Identify which cell holds the provided text, then report its (X, Y) central coordinate. 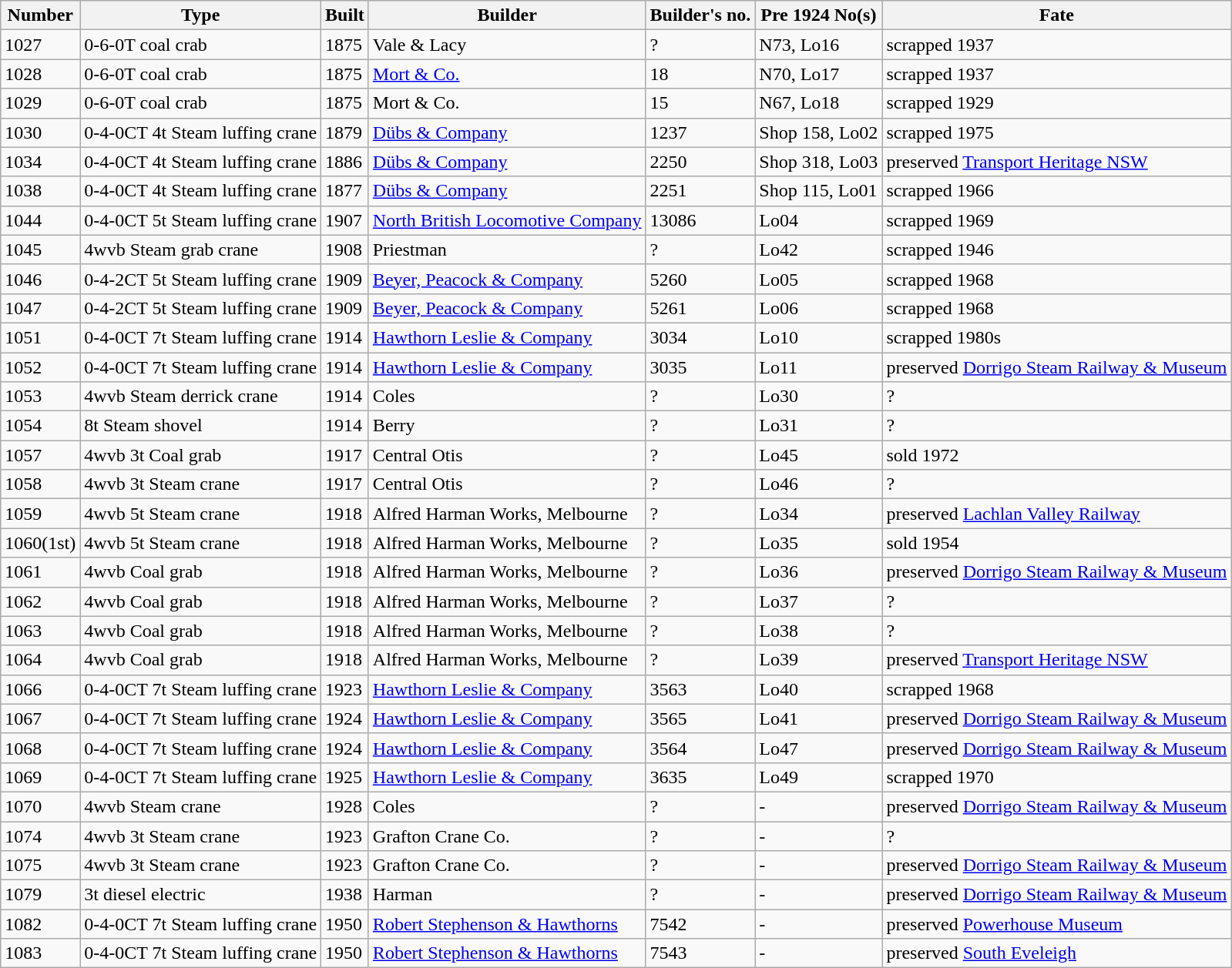
Lo10 (818, 337)
1052 (40, 367)
1083 (40, 953)
Berry (507, 426)
1928 (345, 806)
1051 (40, 337)
1047 (40, 308)
Lo04 (818, 220)
Built (345, 15)
1070 (40, 806)
1067 (40, 718)
Lo31 (818, 426)
1069 (40, 777)
Builder (507, 15)
15 (700, 103)
N73, Lo16 (818, 45)
preserved South Eveleigh (1057, 953)
sold 1972 (1057, 455)
Type (200, 15)
Priestman (507, 250)
Harman (507, 895)
Lo46 (818, 484)
Builder's no. (700, 15)
1027 (40, 45)
1879 (345, 132)
1075 (40, 866)
3563 (700, 689)
Lo40 (818, 689)
1046 (40, 279)
1074 (40, 836)
North British Locomotive Company (507, 220)
1886 (345, 162)
Lo41 (818, 718)
preserved Powerhouse Museum (1057, 924)
7543 (700, 953)
1068 (40, 748)
1028 (40, 74)
1057 (40, 455)
1029 (40, 103)
3t diesel electric (200, 895)
Lo37 (818, 601)
2251 (700, 191)
Lo45 (818, 455)
sold 1954 (1057, 543)
1237 (700, 132)
3035 (700, 367)
N67, Lo18 (818, 103)
1079 (40, 895)
1925 (345, 777)
1082 (40, 924)
Shop 115, Lo01 (818, 191)
5261 (700, 308)
Lo11 (818, 367)
1064 (40, 660)
Lo47 (818, 748)
Fate (1057, 15)
1034 (40, 162)
4wvb Steam derrick crane (200, 397)
Lo39 (818, 660)
1053 (40, 397)
2250 (700, 162)
scrapped 1966 (1057, 191)
1063 (40, 631)
scrapped 1946 (1057, 250)
4wvb 3t Coal grab (200, 455)
1877 (345, 191)
Number (40, 15)
Lo35 (818, 543)
1044 (40, 220)
N70, Lo17 (818, 74)
0-4-0CT 5t Steam luffing crane (200, 220)
3635 (700, 777)
Vale & Lacy (507, 45)
1058 (40, 484)
scrapped 1929 (1057, 103)
1908 (345, 250)
Lo36 (818, 572)
5260 (700, 279)
1045 (40, 250)
1062 (40, 601)
Lo34 (818, 514)
3564 (700, 748)
1059 (40, 514)
scrapped 1969 (1057, 220)
scrapped 1980s (1057, 337)
preserved Lachlan Valley Railway (1057, 514)
1030 (40, 132)
Lo06 (818, 308)
Shop 158, Lo02 (818, 132)
Pre 1924 No(s) (818, 15)
Lo42 (818, 250)
1061 (40, 572)
18 (700, 74)
4wvb Steam grab crane (200, 250)
1907 (345, 220)
3034 (700, 337)
Lo30 (818, 397)
Shop 318, Lo03 (818, 162)
scrapped 1975 (1057, 132)
1054 (40, 426)
1038 (40, 191)
4wvb Steam crane (200, 806)
scrapped 1970 (1057, 777)
1938 (345, 895)
13086 (700, 220)
3565 (700, 718)
Lo49 (818, 777)
8t Steam shovel (200, 426)
Lo05 (818, 279)
7542 (700, 924)
Lo38 (818, 631)
1066 (40, 689)
1060(1st) (40, 543)
